Return (X, Y) of the center of cell containing provided text 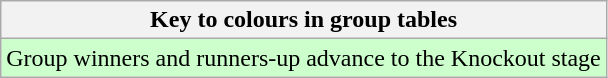
Group winners and runners-up advance to the Knockout stage (304, 58)
Key to colours in group tables (304, 20)
